Output the (X, Y) coordinate of the center of the cell containing the given text.  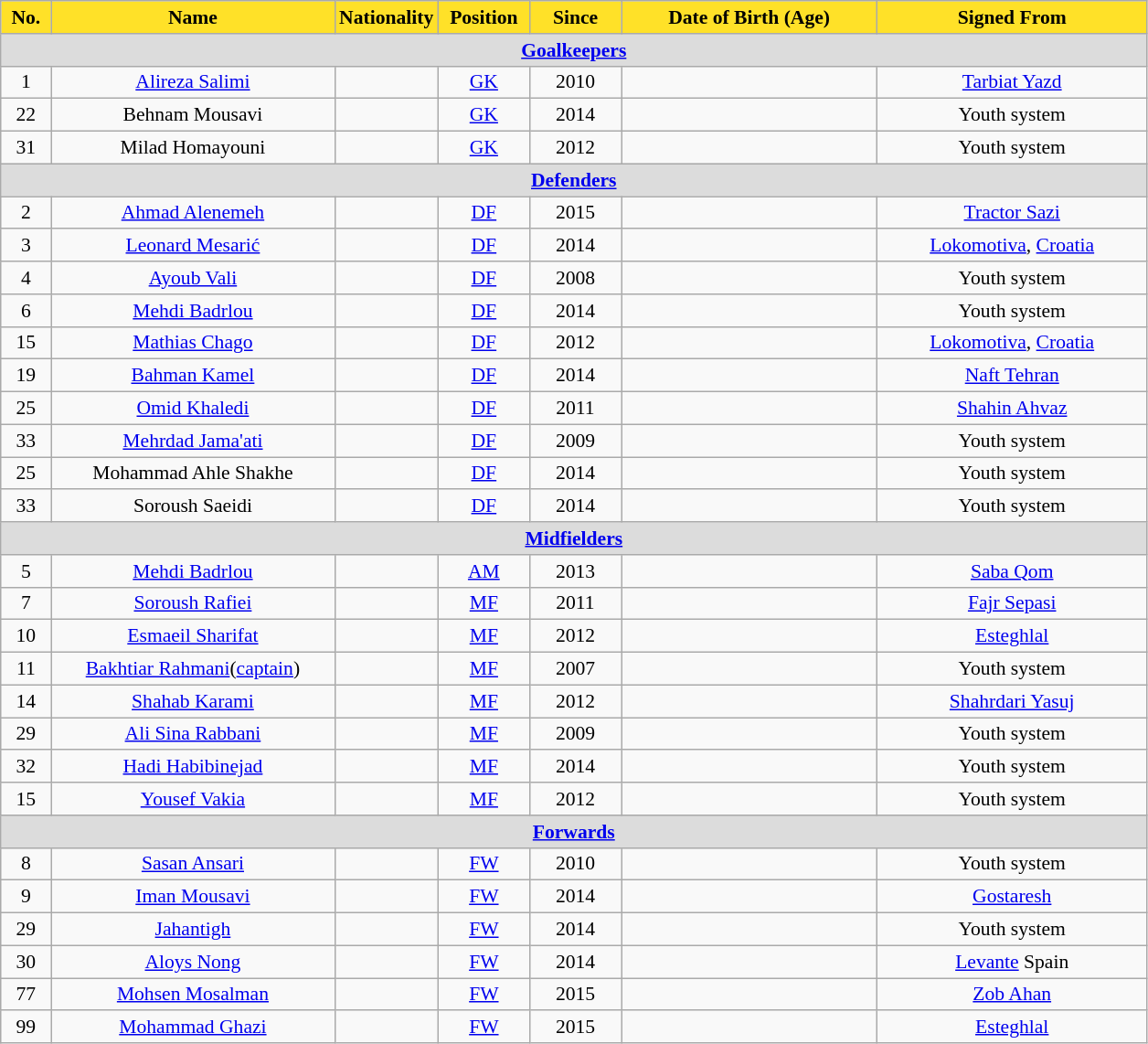
2007 (575, 669)
Since (575, 17)
Shahab Karami (193, 701)
Position (484, 17)
Alireza Salimi (193, 82)
Forwards (574, 832)
Soroush Rafiei (193, 603)
32 (26, 767)
Fajr Sepasi (1013, 603)
Date of Birth (Age) (749, 17)
Mohsen Mosalman (193, 995)
22 (26, 115)
14 (26, 701)
6 (26, 311)
Shahrdari Yasuj (1013, 701)
Ahmad Alenemeh (193, 213)
Yousef Vakia (193, 799)
Iman Mousavi (193, 897)
Zob Ahan (1013, 995)
Milad Homayouni (193, 148)
AM (484, 571)
11 (26, 669)
Naft Tehran (1013, 376)
Soroush Saeidi (193, 506)
Behnam Mousavi (193, 115)
9 (26, 897)
Ali Sina Rabbani (193, 734)
Goalkeepers (574, 50)
77 (26, 995)
Gostaresh (1013, 897)
Aloys Nong (193, 962)
Name (193, 17)
Esmaeil Sharifat (193, 636)
Leonard Mesarić (193, 246)
Bakhtiar Rahmani(captain) (193, 669)
2 (26, 213)
Shahin Ahvaz (1013, 409)
7 (26, 603)
Ayoub Vali (193, 278)
30 (26, 962)
19 (26, 376)
Nationality (386, 17)
Signed From (1013, 17)
Bahman Kamel (193, 376)
Mathias Chago (193, 343)
Hadi Habibinejad (193, 767)
10 (26, 636)
Saba Qom (1013, 571)
Mohammad Ahle Shakhe (193, 474)
Sasan Ansari (193, 864)
Defenders (574, 180)
8 (26, 864)
99 (26, 1028)
Tractor Sazi (1013, 213)
4 (26, 278)
2013 (575, 571)
Mohammad Ghazi (193, 1028)
Jahantigh (193, 930)
3 (26, 246)
Midfielders (574, 538)
Omid Khaledi (193, 409)
Tarbiat Yazd (1013, 82)
1 (26, 82)
2008 (575, 278)
Mehrdad Jama'ati (193, 441)
5 (26, 571)
31 (26, 148)
No. (26, 17)
Levante Spain (1013, 962)
